Search for the cell housing the specified text and yield its (X, Y) center coordinate. 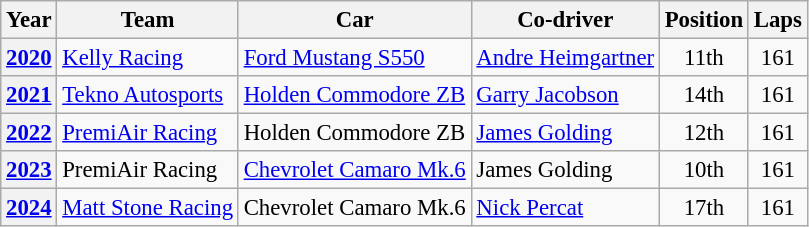
Andre Heimgartner (565, 58)
Car (354, 20)
Co-driver (565, 20)
11th (704, 58)
Position (704, 20)
Nick Percat (565, 208)
Kelly Racing (148, 58)
12th (704, 133)
Ford Mustang S550 (354, 58)
2021 (29, 95)
2020 (29, 58)
Year (29, 20)
Tekno Autosports (148, 95)
2022 (29, 133)
Matt Stone Racing (148, 208)
Laps (778, 20)
10th (704, 170)
Team (148, 20)
Garry Jacobson (565, 95)
17th (704, 208)
2023 (29, 170)
2024 (29, 208)
14th (704, 95)
